Scan for the cell matching the given text and deliver its [x, y] coordinate at center. 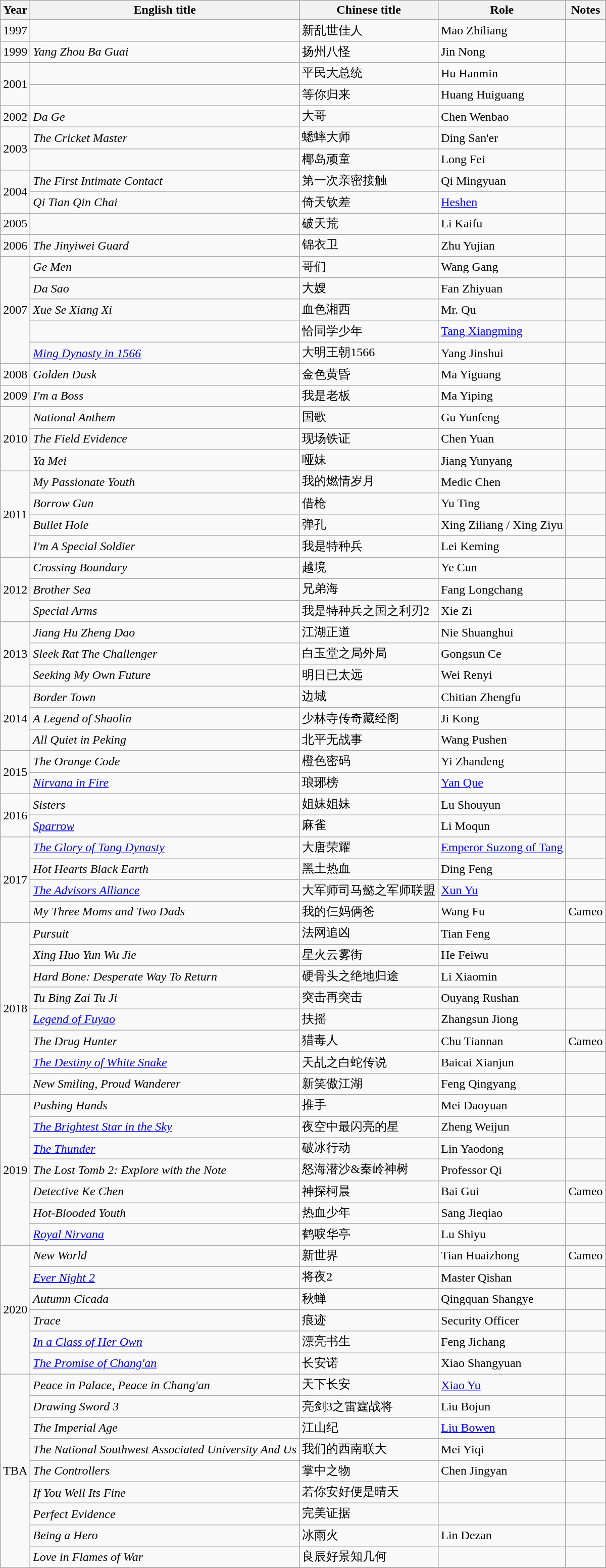
The First Intimate Contact [165, 181]
江湖正道 [369, 632]
破冰行动 [369, 1149]
Xue Se Xiang Xi [165, 310]
Master Qishan [502, 1277]
新世界 [369, 1256]
Yi Zhandeng [502, 762]
Hu Hanmin [502, 74]
2004 [15, 192]
Qingquan Shangye [502, 1299]
Da Sao [165, 289]
Feng Qingyang [502, 1084]
Gongsun Ce [502, 654]
Fang Longchang [502, 589]
Autumn Cicada [165, 1299]
2010 [15, 439]
2006 [15, 246]
平民大总统 [369, 74]
弹孔 [369, 525]
夜空中最闪亮的星 [369, 1128]
Li Moqun [502, 826]
2003 [15, 149]
Ouyang Rushan [502, 998]
Drawing Sword 3 [165, 1406]
The Advisors Alliance [165, 890]
National Anthem [165, 417]
Tian Huaizhong [502, 1256]
He Feiwu [502, 955]
The Cricket Master [165, 138]
亮剑3之雷霆战将 [369, 1406]
Golden Dusk [165, 375]
Medic Chen [502, 482]
Xun Yu [502, 890]
推手 [369, 1105]
Heshen [502, 202]
热血少年 [369, 1213]
Sleek Rat The Challenger [165, 654]
Sisters [165, 804]
Ya Mei [165, 461]
Royal Nirvana [165, 1235]
扶摇 [369, 1019]
Seeking My Own Future [165, 676]
2019 [15, 1170]
TBA [15, 1471]
若你安好便是晴天 [369, 1492]
Chen Yuan [502, 439]
鹤唳华亭 [369, 1235]
恰同学少年 [369, 331]
我是特种兵之国之利刃2 [369, 611]
Role [502, 10]
Wang Gang [502, 267]
The National Southwest Associated University And Us [165, 1450]
Lin Yaodong [502, 1149]
Perfect Evidence [165, 1514]
Lu Shiyu [502, 1235]
我是特种兵 [369, 547]
锦衣卫 [369, 246]
Crossing Boundary [165, 568]
Xiao Yu [502, 1385]
2009 [15, 396]
The Thunder [165, 1149]
法网追凶 [369, 934]
完美证据 [369, 1514]
The Destiny of White Snake [165, 1063]
2013 [15, 654]
神探柯晨 [369, 1191]
Border Town [165, 697]
Ever Night 2 [165, 1277]
2001 [15, 84]
The Brightest Star in the Sky [165, 1128]
2012 [15, 590]
破天荒 [369, 224]
Long Fei [502, 160]
椰岛顽童 [369, 160]
Jiang Hu Zheng Dao [165, 632]
2018 [15, 1008]
Gu Yunfeng [502, 417]
血色湘西 [369, 310]
A Legend of Shaolin [165, 718]
Chinese title [369, 10]
第一次亲密接触 [369, 181]
2007 [15, 310]
Special Arms [165, 611]
国歌 [369, 417]
黑土热血 [369, 869]
秋蝉 [369, 1299]
New World [165, 1256]
1999 [15, 52]
Legend of Fuyao [165, 1019]
Borrow Gun [165, 503]
Ding San'er [502, 138]
2015 [15, 772]
Ma Yiguang [502, 375]
Jin Nong [502, 52]
Wang Pushen [502, 740]
明日已太远 [369, 676]
Nirvana in Fire [165, 783]
The Glory of Tang Dynasty [165, 848]
2008 [15, 375]
掌中之物 [369, 1471]
Sang Jieqiao [502, 1213]
我的燃情岁月 [369, 482]
姐妹姐妹 [369, 804]
Bai Gui [502, 1191]
大唐荣耀 [369, 848]
Wei Renyi [502, 676]
Mr. Qu [502, 310]
The Field Evidence [165, 439]
Tang Xiangming [502, 331]
Love in Flames of War [165, 1557]
越境 [369, 568]
Yan Que [502, 783]
新笑傲江湖 [369, 1084]
Hard Bone: Desperate Way To Return [165, 977]
2002 [15, 116]
橙色密码 [369, 762]
Tu Bing Zai Tu Ji [165, 998]
怒海潜沙&秦岭神树 [369, 1170]
Chen Wenbao [502, 116]
漂亮书生 [369, 1342]
Ge Men [165, 267]
Zhangsun Jiong [502, 1019]
长安诺 [369, 1364]
Mei Yiqi [502, 1450]
Lin Dezan [502, 1536]
The Lost Tomb 2: Explore with the Note [165, 1170]
Year [15, 10]
我的仨妈俩爸 [369, 912]
大军师司马懿之军师联盟 [369, 890]
突击再突击 [369, 998]
My Passionate Youth [165, 482]
Xie Zi [502, 611]
The Controllers [165, 1471]
Ye Cun [502, 568]
Nie Shuanghui [502, 632]
倚天钦差 [369, 202]
In a Class of Her Own [165, 1342]
Brother Sea [165, 589]
Yang Jinshui [502, 353]
Fan Zhiyuan [502, 289]
Huang Huiguang [502, 95]
借枪 [369, 503]
Lei Keming [502, 547]
扬州八怪 [369, 52]
Lu Shouyun [502, 804]
Pursuit [165, 934]
Li Kaifu [502, 224]
Security Officer [502, 1320]
Peace in Palace, Peace in Chang'an [165, 1385]
Liu Bojun [502, 1406]
Pushing Hands [165, 1105]
星火云雾街 [369, 955]
My Three Moms and Two Dads [165, 912]
2020 [15, 1309]
Professor Qi [502, 1170]
Hot Hearts Black Earth [165, 869]
Ji Kong [502, 718]
Chu Tiannan [502, 1041]
Zheng Weijun [502, 1128]
Li Xiaomin [502, 977]
大哥 [369, 116]
Mao Zhiliang [502, 30]
天乩之白蛇传说 [369, 1063]
痕迹 [369, 1320]
Xiao Shangyuan [502, 1364]
北平无战事 [369, 740]
If You Well Its Fine [165, 1492]
Feng Jichang [502, 1342]
琅琊榜 [369, 783]
金色黄昏 [369, 375]
Xing Huo Yun Wu Jie [165, 955]
我们的西南联大 [369, 1450]
Being a Hero [165, 1536]
良辰好景知几何 [369, 1557]
Ming Dynasty in 1566 [165, 353]
Qi Mingyuan [502, 181]
冰雨火 [369, 1536]
新乱世佳人 [369, 30]
猎毒人 [369, 1041]
All Quiet in Peking [165, 740]
Yang Zhou Ba Guai [165, 52]
The Orange Code [165, 762]
The Imperial Age [165, 1428]
Yu Ting [502, 503]
Chitian Zhengfu [502, 697]
Emperor Suzong of Tang [502, 848]
Da Ge [165, 116]
Ma Yiping [502, 396]
蟋蟀大师 [369, 138]
Bullet Hole [165, 525]
兄弟海 [369, 589]
白玉堂之局外局 [369, 654]
The Drug Hunter [165, 1041]
2016 [15, 815]
Tian Feng [502, 934]
少林寺传奇藏经阁 [369, 718]
Mei Daoyuan [502, 1105]
边城 [369, 697]
2005 [15, 224]
Ding Feng [502, 869]
Detective Ke Chen [165, 1191]
Baicai Xianjun [502, 1063]
Hot-Blooded Youth [165, 1213]
Jiang Yunyang [502, 461]
English title [165, 10]
Zhu Yujian [502, 246]
2014 [15, 718]
I'm A Special Soldier [165, 547]
哥们 [369, 267]
Chen Jingyan [502, 1471]
Liu Bowen [502, 1428]
大嫂 [369, 289]
Xing Ziliang / Xing Ziyu [502, 525]
The Jinyiwei Guard [165, 246]
等你归来 [369, 95]
Notes [586, 10]
Sparrow [165, 826]
2017 [15, 879]
Trace [165, 1320]
哑妹 [369, 461]
1997 [15, 30]
我是老板 [369, 396]
现场铁证 [369, 439]
The Promise of Chang'an [165, 1364]
江山纪 [369, 1428]
New Smiling, Proud Wanderer [165, 1084]
大明王朝1566 [369, 353]
I'm a Boss [165, 396]
麻雀 [369, 826]
Qi Tian Qin Chai [165, 202]
天下长安 [369, 1385]
Wang Fu [502, 912]
硬骨头之绝地归途 [369, 977]
2011 [15, 514]
将夜2 [369, 1277]
